Find where the given text appears and provide that cell's center as (x, y) coordinate. 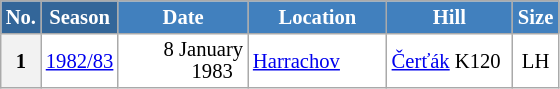
Season (80, 16)
Harrachov (318, 60)
1982/83 (80, 60)
8 January 1983 (183, 60)
Date (183, 16)
No. (21, 16)
LH (536, 60)
Čerťák K120 (450, 60)
1 (21, 60)
Size (536, 16)
Hill (450, 16)
Location (318, 16)
